Return the [X, Y] coordinate for the center point of the cell that contains the specified text.  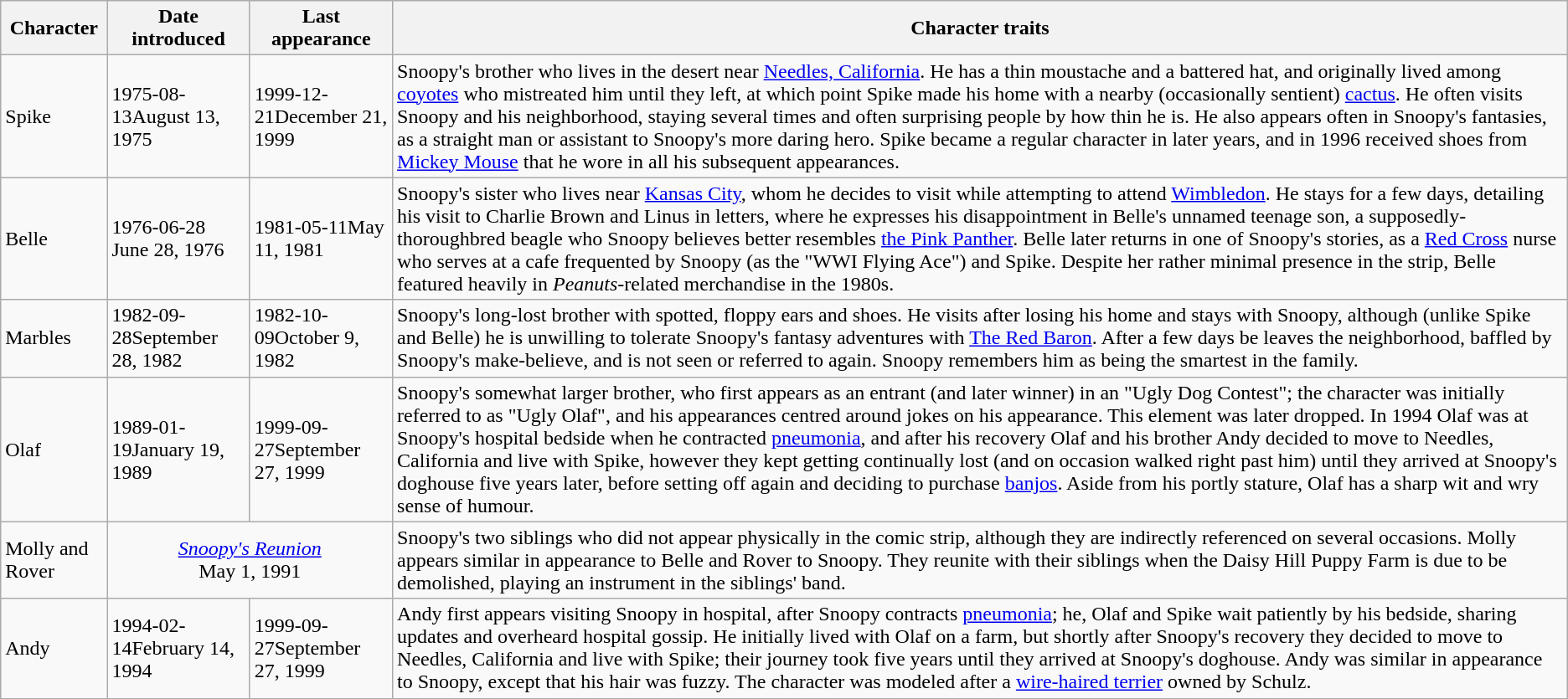
Olaf [54, 449]
1994-02-14February 14, 1994 [178, 648]
Belle [54, 239]
Character [54, 28]
Andy [54, 648]
1981-05-11May 11, 1981 [321, 239]
1982-09-28September 28, 1982 [178, 338]
Marbles [54, 338]
1989-01-19January 19, 1989 [178, 449]
Molly and Rover [54, 560]
1976-06-28 June 28, 1976 [178, 239]
Spike [54, 116]
Snoopy's ReunionMay 1, 1991 [250, 560]
Last appearance [321, 28]
1975-08-13August 13, 1975 [178, 116]
Date introduced [178, 28]
1999-12-21December 21, 1999 [321, 116]
1982-10-09October 9, 1982 [321, 338]
Character traits [980, 28]
